Output the (X, Y) coordinate of the center of the cell containing the given text.  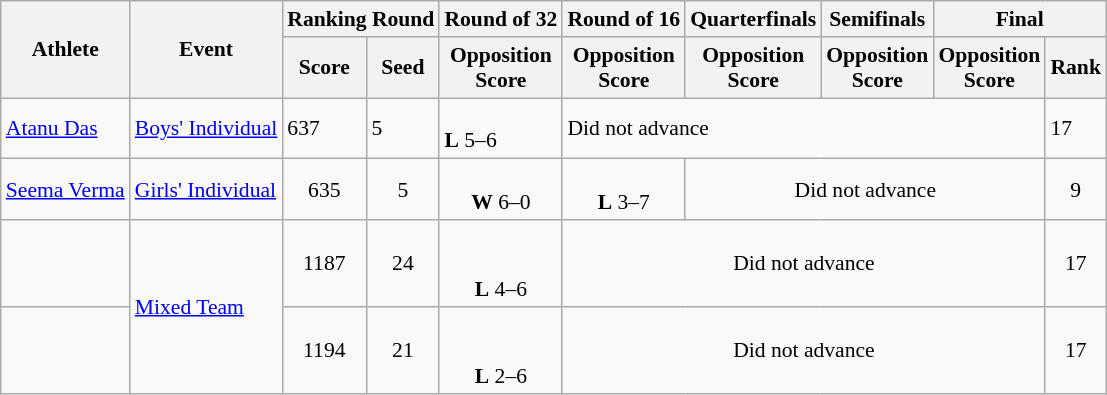
L 2–6 (500, 350)
Round of 16 (624, 19)
24 (402, 264)
Quarterfinals (753, 19)
Seed (402, 68)
Boys' Individual (206, 128)
Athlete (66, 50)
Rank (1076, 68)
Girls' Individual (206, 190)
L 5–6 (500, 128)
Seema Verma (66, 190)
9 (1076, 190)
637 (324, 128)
Final (1020, 19)
Score (324, 68)
21 (402, 350)
Semifinals (877, 19)
Atanu Das (66, 128)
1194 (324, 350)
L 3–7 (624, 190)
Round of 32 (500, 19)
1187 (324, 264)
L 4–6 (500, 264)
Mixed Team (206, 306)
Event (206, 50)
Ranking Round (360, 19)
W 6–0 (500, 190)
635 (324, 190)
